Capture the cell that displays the provided text and extract its [x, y] central coordinate. 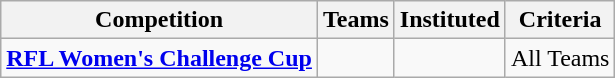
Teams [356, 20]
Criteria [560, 20]
Competition [160, 20]
All Teams [560, 58]
RFL Women's Challenge Cup [160, 58]
Instituted [450, 20]
